Pinpoint the cell where the given text exists, returning its (X, Y) midpoint coordinate. 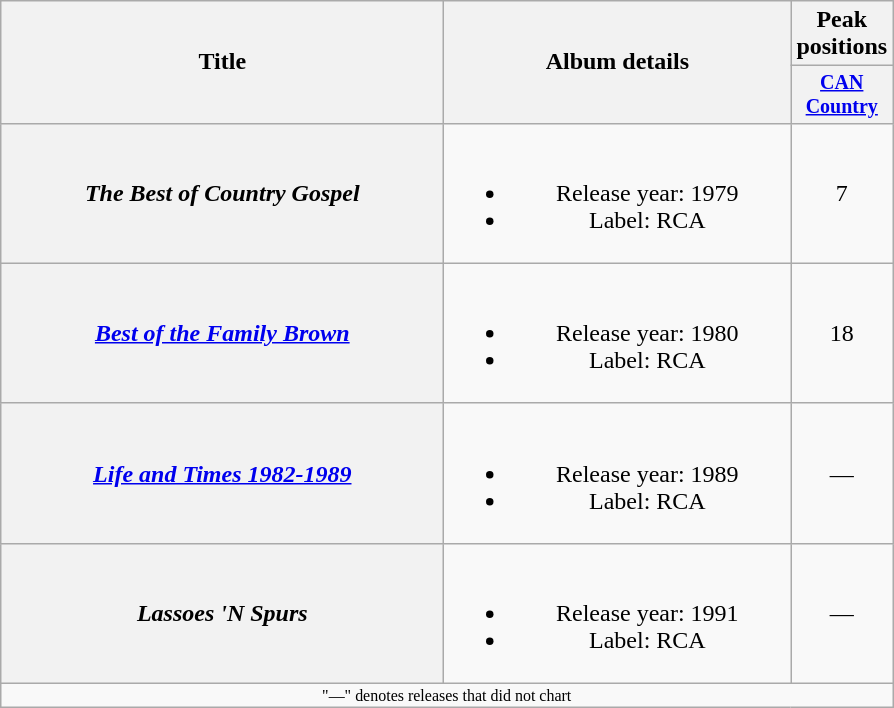
Release year: 1979Label: RCA (618, 193)
Best of the Family Brown (222, 333)
Lassoes 'N Spurs (222, 613)
Life and Times 1982-1989 (222, 473)
CAN Country (842, 94)
18 (842, 333)
Album details (618, 62)
7 (842, 193)
"—" denotes releases that did not chart (447, 696)
Release year: 1989Label: RCA (618, 473)
Release year: 1991Label: RCA (618, 613)
The Best of Country Gospel (222, 193)
Release year: 1980Label: RCA (618, 333)
Peakpositions (842, 34)
Title (222, 62)
